Capture the cell that displays the provided text and extract its [x, y] central coordinate. 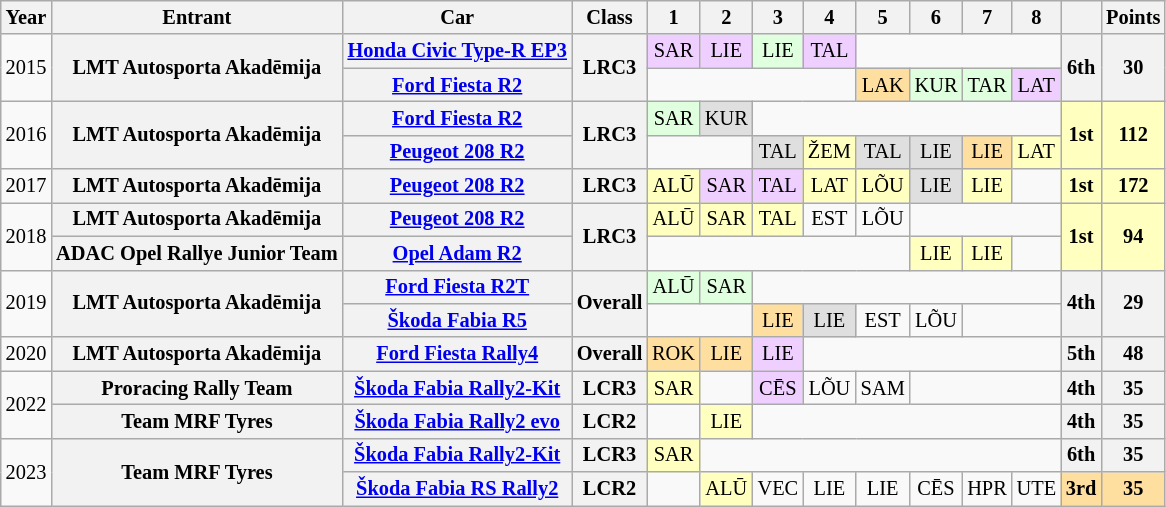
LAK [883, 85]
172 [1133, 186]
29 [1133, 304]
2017 [26, 186]
SAM [883, 388]
Points [1133, 17]
ROK [674, 354]
Proracing Rally Team [196, 388]
Škoda Fabia RS Rally2 [458, 489]
30 [1133, 68]
HPR [986, 489]
94 [1133, 236]
2016 [26, 134]
3rd [1081, 489]
TAR [986, 85]
UTE [1036, 489]
7 [986, 17]
Škoda Fabia Rally2 evo [458, 421]
48 [1133, 354]
ŽEM [830, 152]
5 [883, 17]
Ford Fiesta Rally4 [458, 354]
4 [830, 17]
5th [1081, 354]
2022 [26, 404]
2018 [26, 236]
ADAC Opel Rallye Junior Team [196, 253]
Class [610, 17]
Opel Adam R2 [458, 253]
VEC [778, 489]
Ford Fiesta R2T [458, 287]
112 [1133, 134]
2 [726, 17]
Honda Civic Type-R EP3 [458, 51]
Entrant [196, 17]
2015 [26, 68]
3 [778, 17]
1 [674, 17]
6 [936, 17]
Car [458, 17]
Škoda Fabia R5 [458, 320]
2023 [26, 472]
2020 [26, 354]
2019 [26, 304]
Year [26, 17]
8 [1036, 17]
